Determine the (X, Y) coordinate at the center of the cell enclosing the given text.  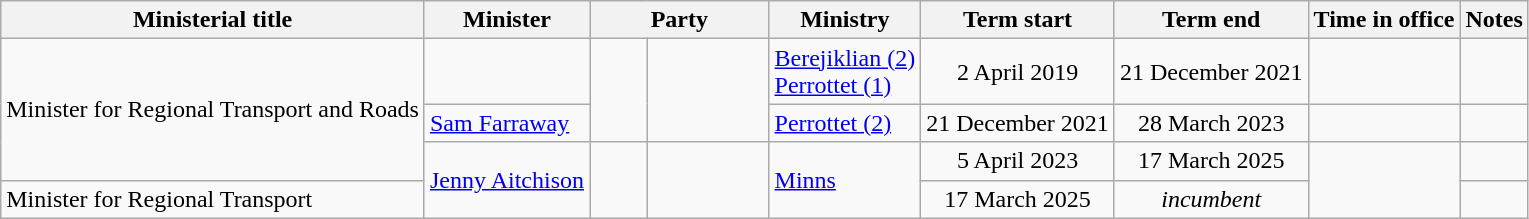
5 April 2023 (1018, 161)
Sam Farraway (506, 123)
Term start (1018, 20)
Ministerial title (213, 20)
Berejiklian (2)Perrottet (1) (845, 72)
Party (680, 20)
Time in office (1384, 20)
28 March 2023 (1211, 123)
Minister for Regional Transport and Roads (213, 110)
Ministry (845, 20)
Minister (506, 20)
Minns (845, 180)
2 April 2019 (1018, 72)
Perrottet (2) (845, 123)
Minister for Regional Transport (213, 199)
Jenny Aitchison (506, 180)
Notes (1494, 20)
Term end (1211, 20)
incumbent (1211, 199)
